Identify which cell holds the provided text, then report its (x, y) central coordinate. 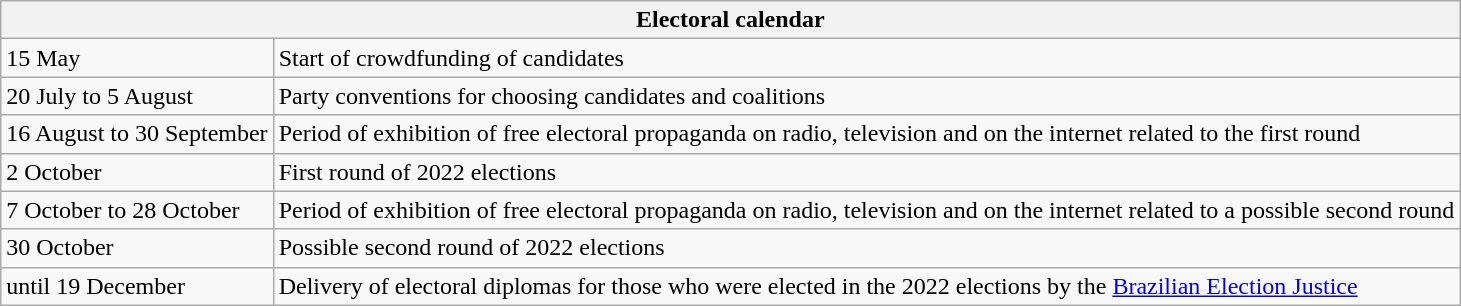
until 19 December (137, 286)
Electoral calendar (730, 20)
Period of exhibition of free electoral propaganda on radio, television and on the internet related to a possible second round (866, 210)
20 July to 5 August (137, 96)
First round of 2022 elections (866, 172)
30 October (137, 248)
Start of crowdfunding of candidates (866, 58)
7 October to 28 October (137, 210)
Period of exhibition of free electoral propaganda on radio, television and on the internet related to the first round (866, 134)
16 August to 30 September (137, 134)
Delivery of electoral diplomas for those who were elected in the 2022 elections by the Brazilian Election Justice (866, 286)
2 October (137, 172)
15 May (137, 58)
Party conventions for choosing candidates and coalitions (866, 96)
Possible second round of 2022 elections (866, 248)
